Identify which cell holds the provided text, then report its (x, y) central coordinate. 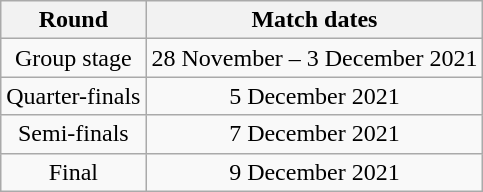
Semi-finals (74, 134)
7 December 2021 (314, 134)
5 December 2021 (314, 96)
Match dates (314, 20)
9 December 2021 (314, 172)
Final (74, 172)
28 November – 3 December 2021 (314, 58)
Group stage (74, 58)
Round (74, 20)
Quarter-finals (74, 96)
